Locate the cell with the specified text and output its (x, y) center coordinate. 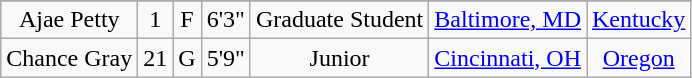
5'9" (226, 58)
Graduate Student (339, 20)
Cincinnati, OH (508, 58)
6'3" (226, 20)
Junior (339, 58)
Chance Gray (70, 58)
F (187, 20)
G (187, 58)
Ajae Petty (70, 20)
21 (156, 58)
Oregon (638, 58)
Baltimore, MD (508, 20)
Kentucky (638, 20)
1 (156, 20)
